Return (x, y) of the center of cell containing provided text 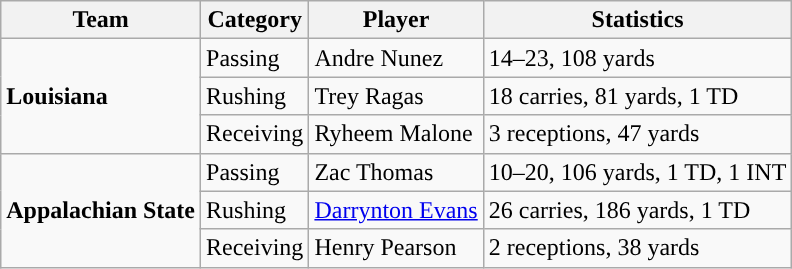
Andre Nunez (396, 58)
Ryheem Malone (396, 134)
3 receptions, 47 yards (638, 134)
2 receptions, 38 yards (638, 248)
26 carries, 186 yards, 1 TD (638, 210)
Team (101, 20)
18 carries, 81 yards, 1 TD (638, 96)
Henry Pearson (396, 248)
Trey Ragas (396, 96)
10–20, 106 yards, 1 TD, 1 INT (638, 172)
Darrynton Evans (396, 210)
14–23, 108 yards (638, 58)
Category (255, 20)
Player (396, 20)
Zac Thomas (396, 172)
Louisiana (101, 96)
Statistics (638, 20)
Appalachian State (101, 210)
